Capture the cell that displays the provided text and extract its [x, y] central coordinate. 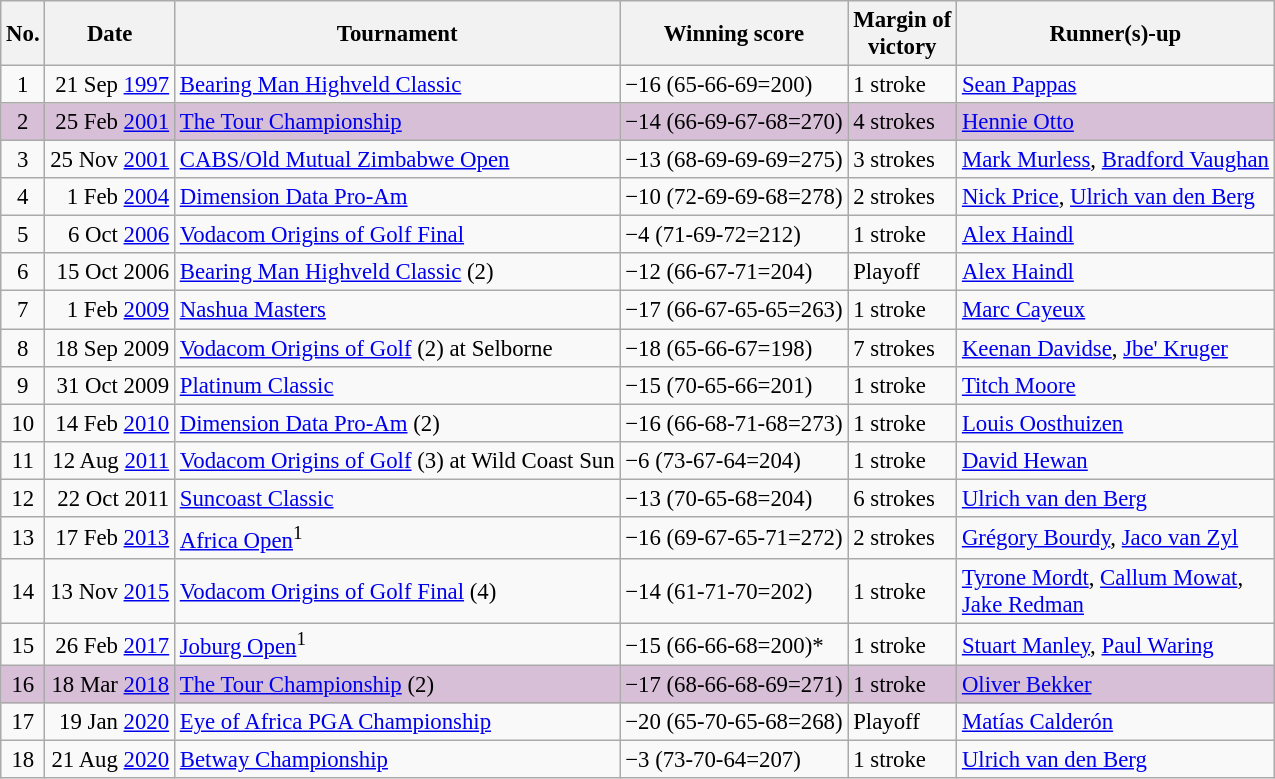
−6 (73-67-64=204) [734, 460]
3 strokes [902, 160]
12 [23, 498]
21 Aug 2020 [110, 760]
Runner(s)-up [1116, 34]
1 Feb 2009 [110, 310]
−16 (65-66-69=200) [734, 85]
6 Oct 2006 [110, 235]
−4 (71-69-72=212) [734, 235]
Eye of Africa PGA Championship [396, 722]
22 Oct 2011 [110, 498]
Joburg Open1 [396, 644]
Grégory Bourdy, Jaco van Zyl [1116, 538]
−13 (70-65-68=204) [734, 498]
−15 (66-66-68=200)* [734, 644]
−10 (72-69-69-68=278) [734, 197]
8 [23, 348]
Tyrone Mordt, Callum Mowat, Jake Redman [1116, 592]
The Tour Championship [396, 122]
9 [23, 385]
−13 (68-69-69-69=275) [734, 160]
15 [23, 644]
6 [23, 273]
Keenan Davidse, Jbe' Kruger [1116, 348]
−15 (70-65-66=201) [734, 385]
7 [23, 310]
5 [23, 235]
26 Feb 2017 [110, 644]
7 strokes [902, 348]
Sean Pappas [1116, 85]
−3 (73-70-64=207) [734, 760]
25 Nov 2001 [110, 160]
Mark Murless, Bradford Vaughan [1116, 160]
3 [23, 160]
Stuart Manley, Paul Waring [1116, 644]
Vodacom Origins of Golf (3) at Wild Coast Sun [396, 460]
Dimension Data Pro-Am (2) [396, 423]
−16 (66-68-71-68=273) [734, 423]
Marc Cayeux [1116, 310]
Matías Calderón [1116, 722]
No. [23, 34]
1 [23, 85]
21 Sep 1997 [110, 85]
−12 (66-67-71=204) [734, 273]
13 [23, 538]
Nashua Masters [396, 310]
14 Feb 2010 [110, 423]
Platinum Classic [396, 385]
−17 (68-66-68-69=271) [734, 685]
13 Nov 2015 [110, 592]
Titch Moore [1116, 385]
David Hewan [1116, 460]
The Tour Championship (2) [396, 685]
18 Mar 2018 [110, 685]
Tournament [396, 34]
1 Feb 2004 [110, 197]
6 strokes [902, 498]
Bearing Man Highveld Classic [396, 85]
Bearing Man Highveld Classic (2) [396, 273]
−17 (66-67-65-65=263) [734, 310]
Date [110, 34]
−16 (69-67-65-71=272) [734, 538]
18 [23, 760]
Margin ofvictory [902, 34]
19 Jan 2020 [110, 722]
2 [23, 122]
10 [23, 423]
12 Aug 2011 [110, 460]
31 Oct 2009 [110, 385]
Louis Oosthuizen [1116, 423]
18 Sep 2009 [110, 348]
17 Feb 2013 [110, 538]
CABS/Old Mutual Zimbabwe Open [396, 160]
Vodacom Origins of Golf (2) at Selborne [396, 348]
−14 (66-69-67-68=270) [734, 122]
Nick Price, Ulrich van den Berg [1116, 197]
11 [23, 460]
17 [23, 722]
14 [23, 592]
−20 (65-70-65-68=268) [734, 722]
Vodacom Origins of Golf Final [396, 235]
Oliver Bekker [1116, 685]
−14 (61-71-70=202) [734, 592]
25 Feb 2001 [110, 122]
15 Oct 2006 [110, 273]
−18 (65-66-67=198) [734, 348]
Suncoast Classic [396, 498]
Dimension Data Pro-Am [396, 197]
Hennie Otto [1116, 122]
Africa Open1 [396, 538]
16 [23, 685]
4 [23, 197]
4 strokes [902, 122]
Winning score [734, 34]
Betway Championship [396, 760]
Vodacom Origins of Golf Final (4) [396, 592]
